Find where the given text appears and provide that cell's center as (x, y) coordinate. 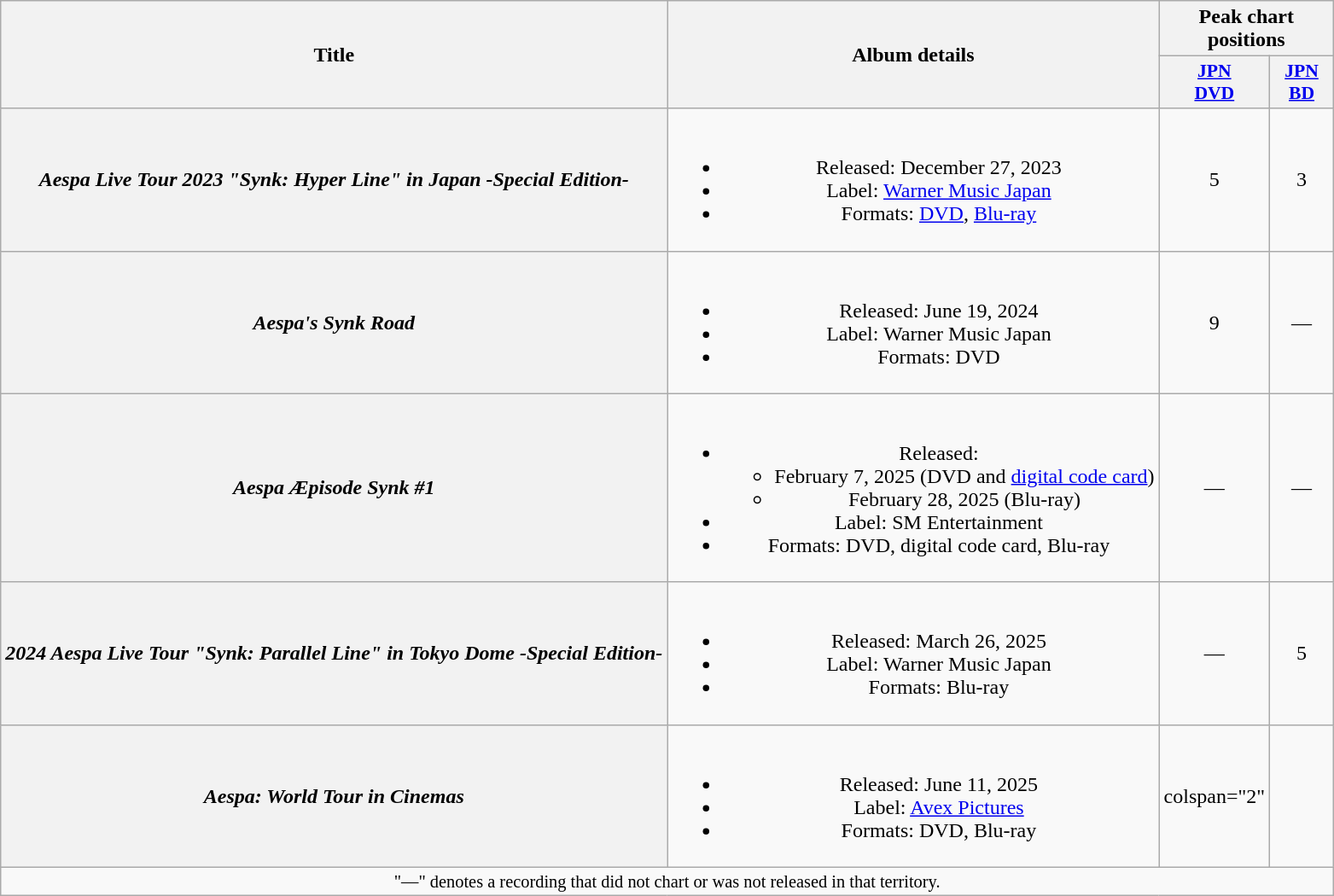
Title (335, 55)
Released:February 7, 2025 (DVD and digital code card)February 28, 2025 (Blu-ray)Label: SM EntertainmentFormats: DVD, digital code card, Blu-ray (913, 488)
JPNDVD (1215, 82)
2024 Aespa Live Tour "Synk: Parallel Line" in Tokyo Dome -Special Edition- (335, 654)
Released: June 11, 2025Label: Avex PicturesFormats: DVD, Blu-ray (913, 795)
Album details (913, 55)
Aespa's Synk Road (335, 323)
Released: December 27, 2023Label: Warner Music JapanFormats: DVD, Blu-ray (913, 179)
colspan="2" (1215, 795)
JPNBD (1302, 82)
Aespa Æpisode Synk #1 (335, 488)
Aespa Live Tour 2023 "Synk: Hyper Line" in Japan -Special Edition- (335, 179)
Aespa: World Tour in Cinemas (335, 795)
Peak chart positions (1246, 29)
Released: March 26, 2025Label: Warner Music JapanFormats: Blu-ray (913, 654)
3 (1302, 179)
9 (1215, 323)
"—" denotes a recording that did not chart or was not released in that territory. (667, 881)
Released: June 19, 2024Label: Warner Music JapanFormats: DVD (913, 323)
